Determine the (x, y) coordinate at the center of the cell enclosing the given text.  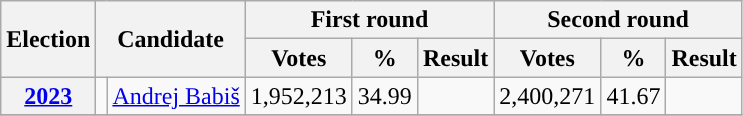
Candidate (170, 39)
Andrej Babiš (176, 96)
Election (48, 39)
41.67 (634, 96)
2023 (48, 96)
2,400,271 (548, 96)
Second round (618, 20)
First round (370, 20)
34.99 (384, 96)
1,952,213 (298, 96)
